From the cell containing the given text, extract its center point as (x, y) coordinate. 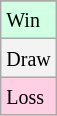
Draw (28, 58)
Loss (28, 96)
Win (28, 20)
